Provide the (X, Y) coordinate of the cell's center where the given text is located.  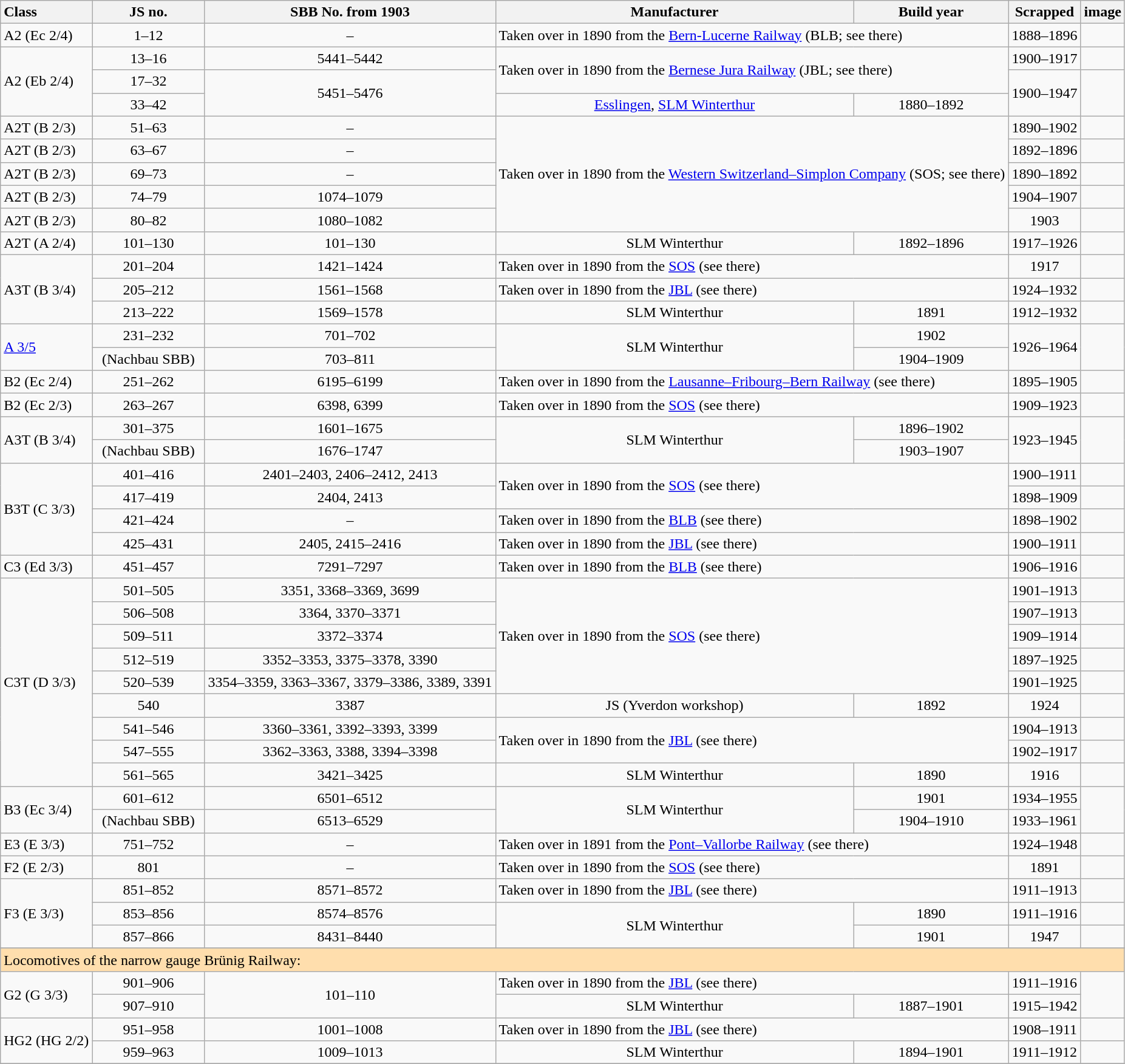
1880–1892 (931, 104)
3360–3361, 3392–3393, 3399 (350, 729)
6513–6529 (350, 821)
1907–1913 (1044, 613)
201–204 (148, 266)
8574–8576 (350, 913)
205–212 (148, 290)
547–555 (148, 752)
425–431 (148, 544)
1924 (1044, 706)
80–82 (148, 220)
Class (46, 12)
1898–1909 (1044, 497)
JS no. (148, 12)
506–508 (148, 613)
2401–2403, 2406–2412, 2413 (350, 474)
1895–1905 (1044, 382)
Taken over in 1891 from the Pont–Vallorbe Railway (see there) (752, 844)
image (1103, 12)
B2 (Ec 2/4) (46, 382)
B3T (C 3/3) (46, 509)
853–856 (148, 913)
601–612 (148, 798)
1904–1909 (931, 359)
1009–1013 (350, 1052)
A 3/5 (46, 347)
451–457 (148, 567)
6195–6199 (350, 382)
5441–5442 (350, 58)
6398, 6399 (350, 405)
1917–1926 (1044, 243)
C3T (D 3/3) (46, 683)
Taken over in 1890 from the Western Switzerland–Simplon Company (SOS; see there) (752, 174)
1421–1424 (350, 266)
1561–1568 (350, 290)
3372–3374 (350, 636)
501–505 (148, 590)
3364, 3370–3371 (350, 613)
801 (148, 867)
13–16 (148, 58)
6501–6512 (350, 798)
1894–1901 (931, 1052)
JS (Yverdon workshop) (675, 706)
1911–1913 (1044, 890)
1908–1911 (1044, 1029)
1676–1747 (350, 451)
33–42 (148, 104)
509–511 (148, 636)
1890–1902 (1044, 128)
3421–3425 (350, 775)
63–67 (148, 151)
561–565 (148, 775)
213–222 (148, 313)
1892 (931, 706)
A2T (A 2/4) (46, 243)
512–519 (148, 659)
A2 (Ec 2/4) (46, 35)
3352–3353, 3375–3378, 3390 (350, 659)
1926–1964 (1044, 347)
G2 (G 3/3) (46, 994)
8431–8440 (350, 936)
1900–1947 (1044, 93)
8571–8572 (350, 890)
857–866 (148, 936)
1912–1932 (1044, 313)
1–12 (148, 35)
1001–1008 (350, 1029)
1915–1942 (1044, 1006)
3354–3359, 3363–3367, 3379–3386, 3389, 3391 (350, 683)
69–73 (148, 174)
1917 (1044, 266)
17–32 (148, 81)
540 (148, 706)
B2 (Ec 2/3) (46, 405)
1902 (931, 336)
1569–1578 (350, 313)
1896–1902 (931, 428)
851–852 (148, 890)
1904–1907 (1044, 197)
F2 (E 2/3) (46, 867)
417–419 (148, 497)
F3 (E 3/3) (46, 913)
C3 (Ed 3/3) (46, 567)
1911–1912 (1044, 1052)
1074–1079 (350, 197)
B3 (Ec 3/4) (46, 810)
751–752 (148, 844)
5451–5476 (350, 93)
1903–1907 (931, 451)
E3 (E 3/3) (46, 844)
101–110 (350, 994)
3387 (350, 706)
A2 (Eb 2/4) (46, 81)
Locomotives of the narrow gauge Brünig Railway: (563, 960)
1900–1917 (1044, 58)
1923–1945 (1044, 440)
Scrapped (1044, 12)
Taken over in 1890 from the Lausanne–Fribourg–Bern Railway (see there) (752, 382)
1904–1910 (931, 821)
1904–1913 (1044, 729)
951–958 (148, 1029)
1916 (1044, 775)
Esslingen, SLM Winterthur (675, 104)
541–546 (148, 729)
SBB No. from 1903 (350, 12)
1601–1675 (350, 428)
1903 (1044, 220)
Build year (931, 12)
901–906 (148, 983)
1909–1923 (1044, 405)
1887–1901 (931, 1006)
3351, 3368–3369, 3699 (350, 590)
51–63 (148, 128)
Taken over in 1890 from the Bernese Jura Railway (JBL; see there) (752, 70)
1898–1902 (1044, 520)
1906–1916 (1044, 567)
703–811 (350, 359)
263–267 (148, 405)
1924–1932 (1044, 290)
1080–1082 (350, 220)
1901–1925 (1044, 683)
421–424 (148, 520)
1897–1925 (1044, 659)
251–262 (148, 382)
1890–1892 (1044, 174)
2404, 2413 (350, 497)
1934–1955 (1044, 798)
1947 (1044, 936)
1901–1913 (1044, 590)
74–79 (148, 197)
7291–7297 (350, 567)
3362–3363, 3388, 3394–3398 (350, 752)
1909–1914 (1044, 636)
1902–1917 (1044, 752)
520–539 (148, 683)
1933–1961 (1044, 821)
2405, 2415–2416 (350, 544)
231–232 (148, 336)
301–375 (148, 428)
701–702 (350, 336)
1888–1896 (1044, 35)
HG2 (HG 2/2) (46, 1041)
1924–1948 (1044, 844)
Taken over in 1890 from the Bern-Lucerne Railway (BLB; see there) (752, 35)
959–963 (148, 1052)
907–910 (148, 1006)
401–416 (148, 474)
Manufacturer (675, 12)
